Scan for the cell matching the given text and deliver its [X, Y] coordinate at center. 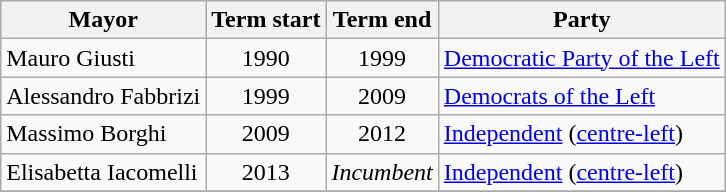
Party [582, 20]
Term start [266, 20]
2012 [382, 134]
Elisabetta Iacomelli [104, 172]
Massimo Borghi [104, 134]
2013 [266, 172]
1990 [266, 58]
Alessandro Fabbrizi [104, 96]
Incumbent [382, 172]
Democrats of the Left [582, 96]
Democratic Party of the Left [582, 58]
Mayor [104, 20]
Term end [382, 20]
Mauro Giusti [104, 58]
